Identify which cell holds the provided text, then report its (X, Y) central coordinate. 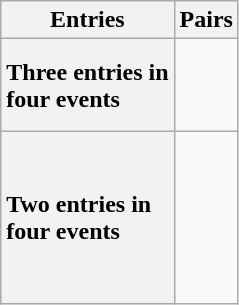
Entries (88, 20)
Three entries infour events (88, 85)
Pairs (206, 20)
Two entries infour events (88, 218)
